Determine the (X, Y) coordinate at the center of the cell enclosing the given text.  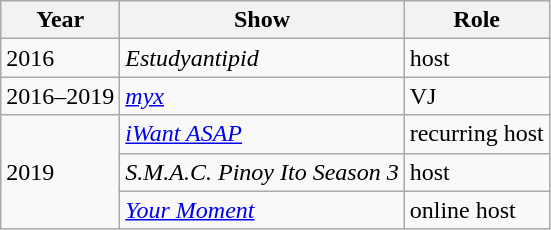
online host (476, 210)
VJ (476, 96)
2016–2019 (60, 96)
Show (262, 20)
Your Moment (262, 210)
Role (476, 20)
2019 (60, 172)
S.M.A.C. Pinoy Ito Season 3 (262, 172)
Year (60, 20)
iWant ASAP (262, 134)
myx (262, 96)
2016 (60, 58)
recurring host (476, 134)
Estudyantipid (262, 58)
